Provide the [X, Y] coordinate of the cell's center where the given text is located.  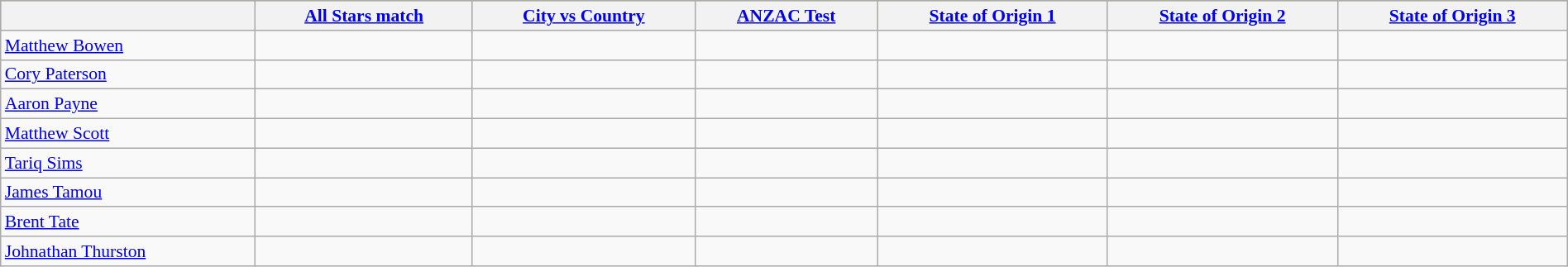
Johnathan Thurston [128, 251]
ANZAC Test [786, 16]
Matthew Scott [128, 134]
James Tamou [128, 193]
Brent Tate [128, 222]
State of Origin 1 [992, 16]
Matthew Bowen [128, 45]
State of Origin 2 [1222, 16]
City vs Country [584, 16]
Tariq Sims [128, 163]
Aaron Payne [128, 104]
State of Origin 3 [1452, 16]
Cory Paterson [128, 74]
All Stars match [364, 16]
